Search for the cell housing the specified text and yield its [X, Y] center coordinate. 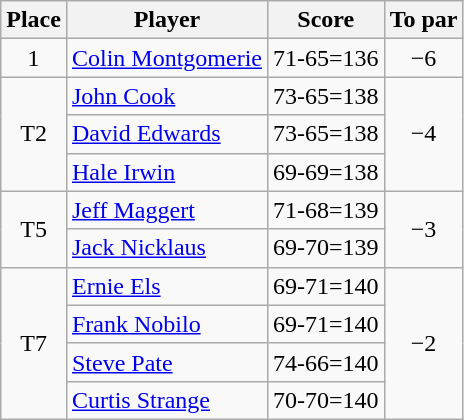
71-65=136 [326, 58]
To par [424, 20]
T5 [34, 229]
Curtis Strange [166, 400]
John Cook [166, 96]
−6 [424, 58]
Player [166, 20]
−3 [424, 229]
Jeff Maggert [166, 210]
Ernie Els [166, 286]
69-69=138 [326, 172]
Frank Nobilo [166, 324]
Hale Irwin [166, 172]
71-68=139 [326, 210]
Colin Montgomerie [166, 58]
Jack Nicklaus [166, 248]
69-70=139 [326, 248]
1 [34, 58]
Score [326, 20]
David Edwards [166, 134]
70-70=140 [326, 400]
−4 [424, 134]
74-66=140 [326, 362]
Place [34, 20]
T7 [34, 343]
Steve Pate [166, 362]
−2 [424, 343]
T2 [34, 134]
